Detect which cell encompasses the target text, then output its [X, Y] center coordinate. 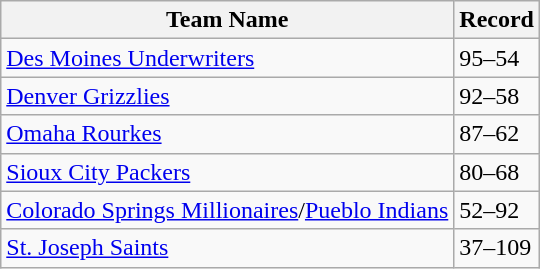
Record [497, 20]
Des Moines Underwriters [228, 58]
Denver Grizzlies [228, 96]
87–62 [497, 134]
Omaha Rourkes [228, 134]
52–92 [497, 210]
Team Name [228, 20]
92–58 [497, 96]
80–68 [497, 172]
95–54 [497, 58]
37–109 [497, 248]
St. Joseph Saints [228, 248]
Sioux City Packers [228, 172]
Colorado Springs Millionaires/Pueblo Indians [228, 210]
